Determine the (x, y) coordinate at the center of the cell enclosing the given text.  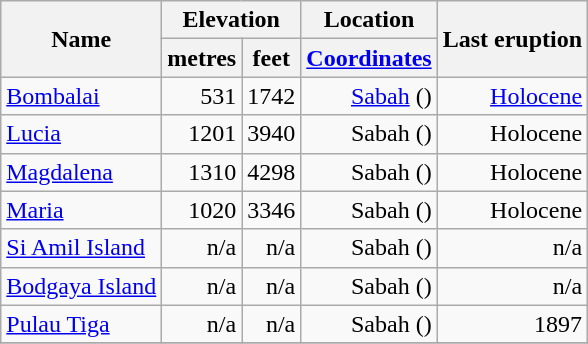
3940 (272, 134)
Name (82, 39)
Elevation (232, 20)
metres (202, 58)
Coordinates (369, 58)
Bombalai (82, 96)
1201 (202, 134)
1310 (202, 172)
4298 (272, 172)
Bodgaya Island (82, 286)
Maria (82, 210)
Last eruption (512, 39)
Magdalena (82, 172)
Si Amil Island (82, 248)
feet (272, 58)
Pulau Tiga (82, 324)
Lucia (82, 134)
531 (202, 96)
1020 (202, 210)
1897 (512, 324)
Location (369, 20)
3346 (272, 210)
1742 (272, 96)
